Pinpoint the cell where the given text exists, returning its [X, Y] midpoint coordinate. 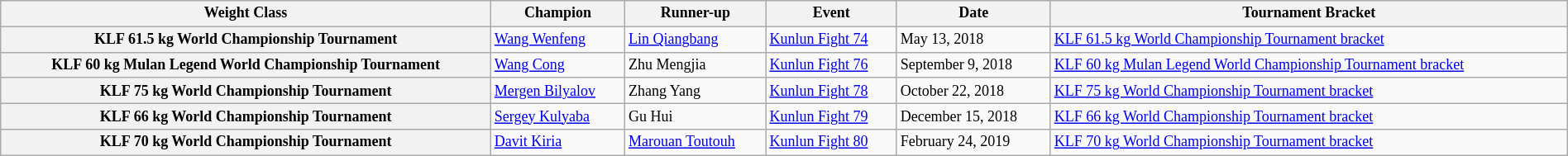
KLF 61.5 kg World Championship Tournament bracket [1308, 40]
Weight Class [246, 13]
Kunlun Fight 79 [831, 116]
Date [973, 13]
Kunlun Fight 78 [831, 91]
KLF 75 kg World Championship Tournament bracket [1308, 91]
KLF 75 kg World Championship Tournament [246, 91]
Kunlun Fight 76 [831, 64]
Gu Hui [696, 116]
Champion [557, 13]
KLF 60 kg Mulan Legend World Championship Tournament bracket [1308, 64]
Event [831, 13]
KLF 66 kg World Championship Tournament bracket [1308, 116]
Lin Qiangbang [696, 40]
Zhu Mengjia [696, 64]
Zhang Yang [696, 91]
Marouan Toutouh [696, 142]
Mergen Bilyalov [557, 91]
Tournament Bracket [1308, 13]
KLF 61.5 kg World Championship Tournament [246, 40]
May 13, 2018 [973, 40]
KLF 66 kg World Championship Tournament [246, 116]
Kunlun Fight 80 [831, 142]
Sergey Kulyaba [557, 116]
September 9, 2018 [973, 64]
Wang Wenfeng [557, 40]
KLF 70 kg World Championship Tournament [246, 142]
Wang Cong [557, 64]
December 15, 2018 [973, 116]
KLF 60 kg Mulan Legend World Championship Tournament [246, 64]
Runner-up [696, 13]
October 22, 2018 [973, 91]
KLF 70 kg World Championship Tournament bracket [1308, 142]
Davit Kiria [557, 142]
Kunlun Fight 74 [831, 40]
February 24, 2019 [973, 142]
